Capture the cell that displays the provided text and extract its (x, y) central coordinate. 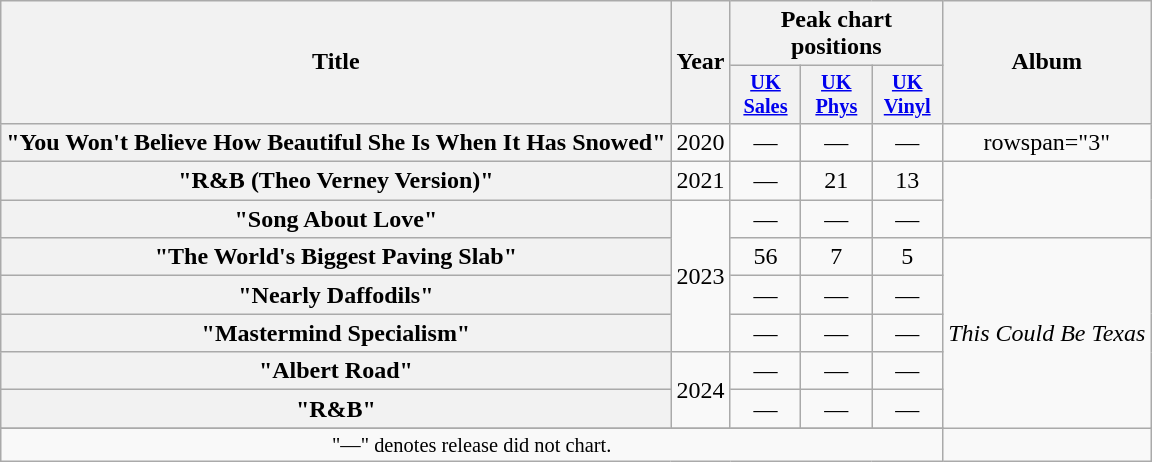
rowspan="3" (1047, 142)
"The World's Biggest Paving Slab" (336, 257)
21 (836, 181)
2024 (700, 390)
5 (908, 257)
Album (1047, 62)
UKSales (766, 95)
"You Won't Believe How Beautiful She Is When It Has Snowed" (336, 142)
2023 (700, 276)
7 (836, 257)
56 (766, 257)
13 (908, 181)
"Mastermind Specialism" (336, 333)
"R&B (Theo Verney Version)" (336, 181)
2020 (700, 142)
"R&B" (336, 409)
This Could Be Texas (1047, 333)
"—" denotes release did not chart. (472, 445)
"Nearly Daffodils" (336, 295)
2021 (700, 181)
UKVinyl (908, 95)
Title (336, 62)
"Albert Road" (336, 371)
Peak chart positions (836, 34)
Year (700, 62)
UKPhys (836, 95)
"Song About Love" (336, 219)
